Output the (X, Y) coordinate of the center of the cell containing the given text.  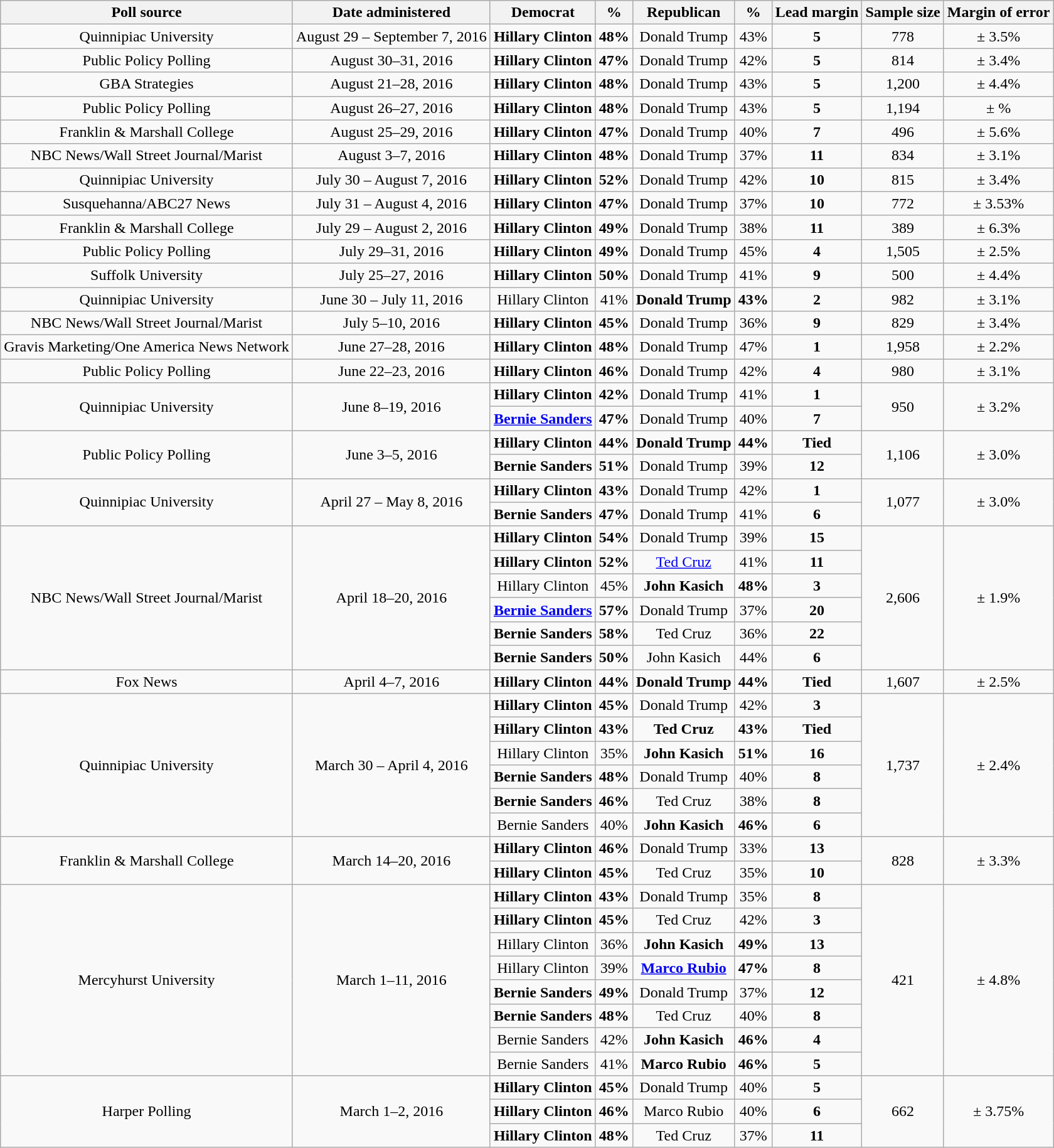
August 29 – September 7, 2016 (391, 36)
950 (903, 407)
± 3.2% (999, 407)
Sample size (903, 13)
421 (903, 980)
July 29 – August 2, 2016 (391, 227)
July 30 – August 7, 2016 (391, 180)
57% (614, 609)
March 1–2, 2016 (391, 1112)
June 22–23, 2016 (391, 371)
980 (903, 371)
Susquehanna/ABC27 News (147, 203)
Fox News (147, 681)
August 25–29, 2016 (391, 132)
Republican (684, 13)
± 2.2% (999, 347)
± 4.8% (999, 980)
20 (817, 609)
June 30 – July 11, 2016 (391, 299)
± 3.53% (999, 203)
± 3.3% (999, 861)
August 30–31, 2016 (391, 60)
Democrat (543, 13)
Gravis Marketing/One America News Network (147, 347)
828 (903, 861)
July 5–10, 2016 (391, 323)
2 (817, 299)
829 (903, 323)
1,505 (903, 251)
± 3.5% (999, 36)
772 (903, 203)
± 1.9% (999, 598)
1,200 (903, 84)
± 6.3% (999, 227)
2,606 (903, 598)
1,737 (903, 765)
March 1–11, 2016 (391, 980)
GBA Strategies (147, 84)
Lead margin (817, 13)
August 3–7, 2016 (391, 156)
March 14–20, 2016 (391, 861)
814 (903, 60)
Suffolk University (147, 275)
April 18–20, 2016 (391, 598)
Date administered (391, 13)
16 (817, 753)
15 (817, 538)
778 (903, 36)
1,607 (903, 681)
Margin of error (999, 13)
1,077 (903, 502)
April 4–7, 2016 (391, 681)
22 (817, 633)
662 (903, 1112)
834 (903, 156)
August 26–27, 2016 (391, 108)
April 27 – May 8, 2016 (391, 502)
March 30 – April 4, 2016 (391, 765)
June 27–28, 2016 (391, 347)
July 31 – August 4, 2016 (391, 203)
33% (753, 849)
1,194 (903, 108)
Mercyhurst University (147, 980)
± 5.6% (999, 132)
982 (903, 299)
815 (903, 180)
389 (903, 227)
Poll source (147, 13)
August 21–28, 2016 (391, 84)
500 (903, 275)
± % (999, 108)
± 3.75% (999, 1112)
496 (903, 132)
± 2.4% (999, 765)
June 3–5, 2016 (391, 454)
July 25–27, 2016 (391, 275)
1,958 (903, 347)
1,106 (903, 454)
Harper Polling (147, 1112)
54% (614, 538)
July 29–31, 2016 (391, 251)
June 8–19, 2016 (391, 407)
58% (614, 633)
